Scan for the cell matching the given text and deliver its (X, Y) coordinate at center. 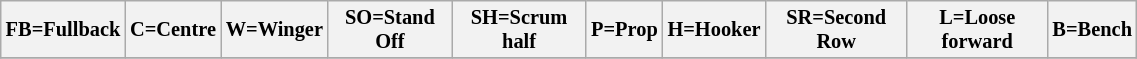
L=Loose forward (977, 29)
FB=Fullback (63, 29)
B=Bench (1092, 29)
W=Winger (274, 29)
P=Prop (624, 29)
H=Hooker (714, 29)
C=Centre (173, 29)
SR=Second Row (836, 29)
SH=Scrum half (519, 29)
SO=Stand Off (390, 29)
